From the cell containing the given text, extract its center point as (X, Y) coordinate. 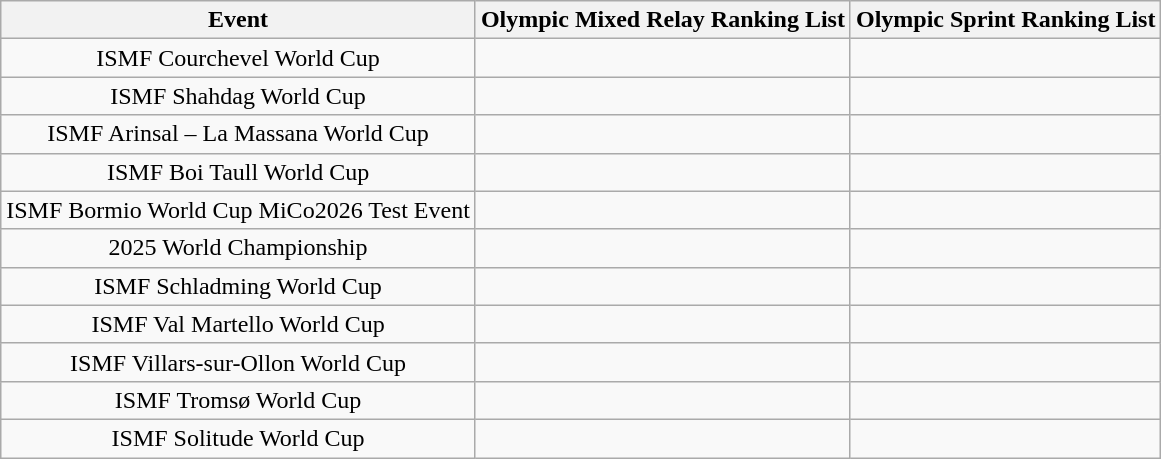
ISMF Courchevel World Cup (238, 58)
ISMF Val Martello World Cup (238, 324)
ISMF Boi Taull World Cup (238, 172)
ISMF Shahdag World Cup (238, 96)
ISMF Bormio World Cup MiCo2026 Test Event (238, 210)
2025 World Championship (238, 248)
ISMF Schladming World Cup (238, 286)
ISMF Villars-sur-Ollon World Cup (238, 362)
Event (238, 20)
Olympic Sprint Ranking List (1005, 20)
ISMF Tromsø World Cup (238, 400)
Olympic Mixed Relay Ranking List (662, 20)
ISMF Solitude World Cup (238, 438)
ISMF Arinsal – La Massana World Cup (238, 134)
